Identify which cell holds the provided text, then report its (x, y) central coordinate. 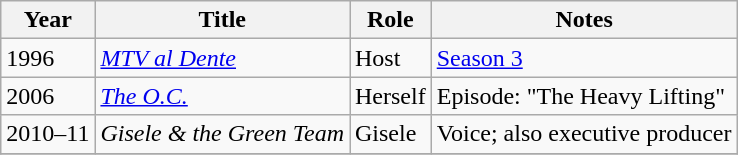
Gisele (391, 134)
Role (391, 20)
Title (222, 20)
Year (48, 20)
The O.C. (222, 96)
Gisele & the Green Team (222, 134)
MTV al Dente (222, 58)
Notes (584, 20)
2010–11 (48, 134)
Host (391, 58)
Voice; also executive producer (584, 134)
Herself (391, 96)
1996 (48, 58)
2006 (48, 96)
Episode: "The Heavy Lifting" (584, 96)
Season 3 (584, 58)
